Output the [x, y] coordinate of the center of the cell containing the given text.  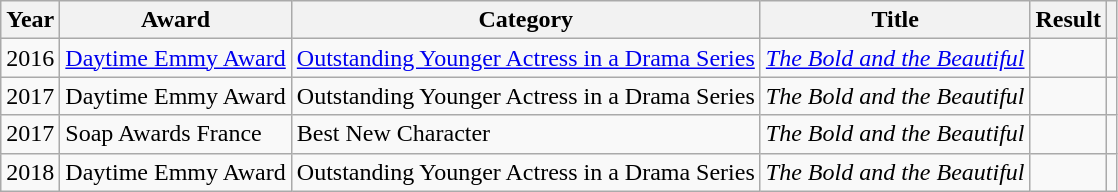
Result [1068, 20]
Title [895, 20]
Award [176, 20]
2018 [30, 172]
2016 [30, 58]
Year [30, 20]
Soap Awards France [176, 134]
Best New Character [526, 134]
Category [526, 20]
